Return (x, y) of the center of cell containing provided text 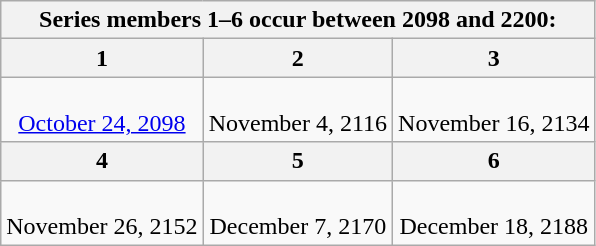
November 16, 2134 (494, 110)
December 7, 2170 (298, 212)
5 (298, 161)
4 (102, 161)
Series members 1–6 occur between 2098 and 2200: (298, 20)
December 18, 2188 (494, 212)
November 26, 2152 (102, 212)
2 (298, 58)
October 24, 2098 (102, 110)
6 (494, 161)
November 4, 2116 (298, 110)
1 (102, 58)
3 (494, 58)
